Scan for the cell matching the given text and deliver its [X, Y] coordinate at center. 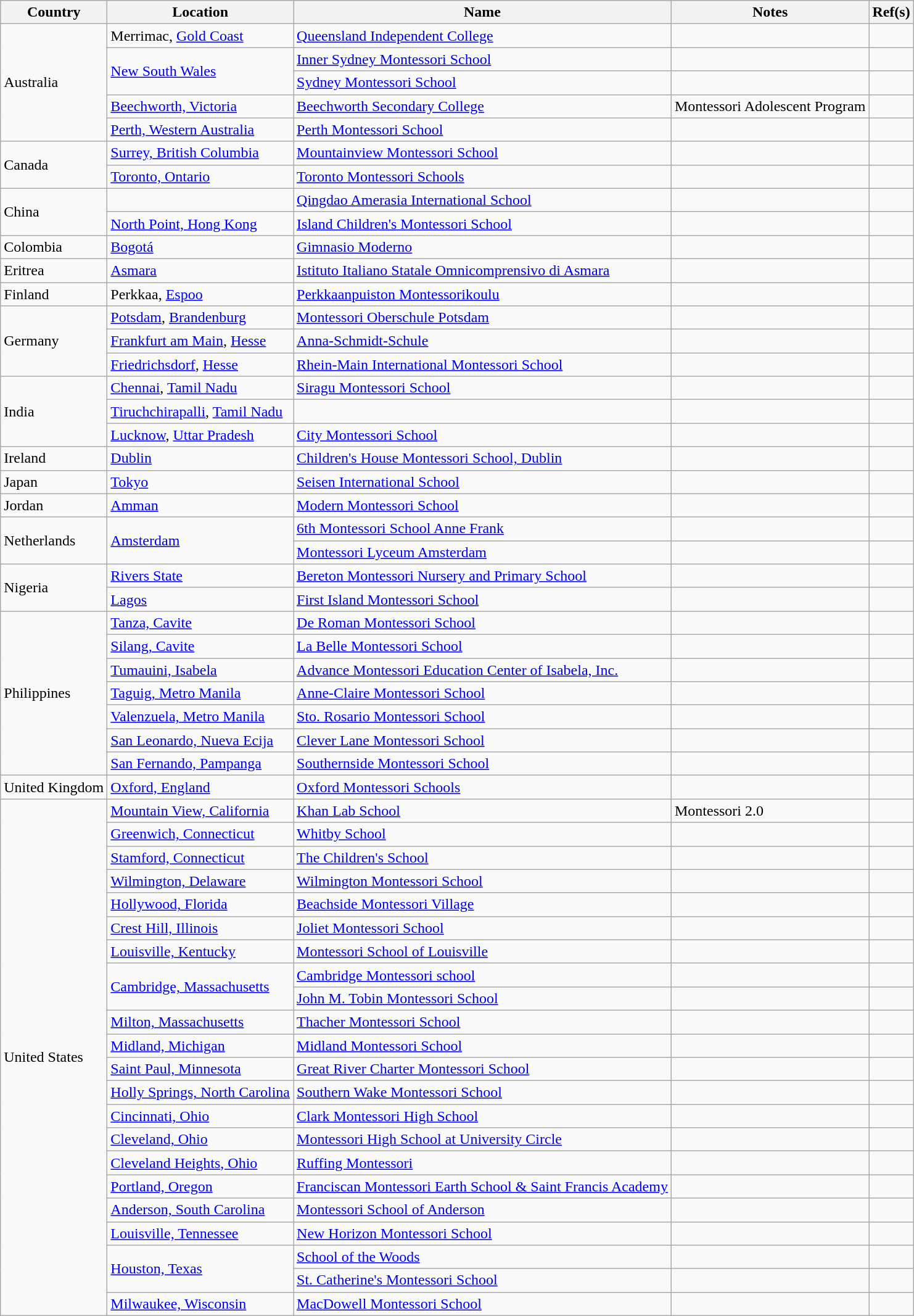
Queensland Independent College [482, 36]
Friedrichsdorf, Hesse [200, 365]
Portland, Oregon [200, 1186]
Jordan [54, 505]
Wilmington Montessori School [482, 881]
Merrimac, Gold Coast [200, 36]
New South Wales [200, 71]
City Montessori School [482, 435]
Country [54, 12]
Australia [54, 83]
India [54, 412]
Philippines [54, 693]
Siragu Montessori School [482, 388]
Modern Montessori School [482, 505]
Amman [200, 505]
Mountain View, California [200, 811]
Oxford, England [200, 787]
Beachside Montessori Village [482, 904]
Louisville, Kentucky [200, 951]
Beechworth, Victoria [200, 106]
St. Catherine's Montessori School [482, 1280]
Houston, Texas [200, 1268]
Seisen International School [482, 482]
Stamford, Connecticut [200, 858]
Midland Montessori School [482, 1046]
Chennai, Tamil Nadu [200, 388]
Eritrea [54, 270]
Tanza, Cavite [200, 623]
Perth, Western Australia [200, 130]
Franciscan Montessori Earth School & Saint Francis Academy [482, 1186]
Frankfurt am Main, Hesse [200, 341]
Milwaukee, Wisconsin [200, 1304]
Cambridge, Massachusetts [200, 987]
Taguig, Metro Manila [200, 693]
Amsterdam [200, 540]
Anna-Schmidt-Schule [482, 341]
Midland, Michigan [200, 1046]
Mountainview Montessori School [482, 153]
Crest Hill, Illinois [200, 928]
Tumauini, Isabela [200, 669]
Nigeria [54, 587]
Montessori 2.0 [770, 811]
School of the Woods [482, 1257]
MacDowell Montessori School [482, 1304]
Colombia [54, 247]
Inner Sydney Montessori School [482, 59]
Khan Lab School [482, 811]
Holly Springs, North Carolina [200, 1093]
Louisville, Tennessee [200, 1233]
Ruffing Montessori [482, 1163]
Montessori School of Anderson [482, 1210]
La Belle Montessori School [482, 646]
Rhein-Main International Montessori School [482, 365]
Southernside Montessori School [482, 764]
China [54, 212]
Qingdao Amerasia International School [482, 200]
Beechworth Secondary College [482, 106]
Canada [54, 165]
New Horizon Montessori School [482, 1233]
Bogotá [200, 247]
Clark Montessori High School [482, 1116]
San Leonardo, Nueva Ecija [200, 740]
Joliet Montessori School [482, 928]
John M. Tobin Montessori School [482, 998]
Clever Lane Montessori School [482, 740]
Whitby School [482, 834]
Hollywood, Florida [200, 904]
Notes [770, 12]
Wilmington, Delaware [200, 881]
De Roman Montessori School [482, 623]
Rivers State [200, 576]
Asmara [200, 270]
Island Children's Montessori School [482, 223]
Montessori High School at University Circle [482, 1140]
Name [482, 12]
Toronto, Ontario [200, 176]
Lagos [200, 599]
United States [54, 1057]
Lucknow, Uttar Pradesh [200, 435]
Ireland [54, 458]
Istituto Italiano Statale Omnicomprensivo di Asmara [482, 270]
Cambridge Montessori school [482, 975]
Greenwich, Connecticut [200, 834]
Children's House Montessori School, Dublin [482, 458]
Montessori Lyceum Amsterdam [482, 552]
Dublin [200, 458]
Toronto Montessori Schools [482, 176]
Potsdam, Brandenburg [200, 318]
Ref(s) [891, 12]
Tiruchchirapalli, Tamil Nadu [200, 412]
Germany [54, 341]
Silang, Cavite [200, 646]
San Fernando, Pampanga [200, 764]
Anne-Claire Montessori School [482, 693]
Montessori School of Louisville [482, 951]
Sydney Montessori School [482, 83]
Southern Wake Montessori School [482, 1093]
Advance Montessori Education Center of Isabela, Inc. [482, 669]
Bereton Montessori Nursery and Primary School [482, 576]
Cleveland Heights, Ohio [200, 1163]
Montessori Adolescent Program [770, 106]
Location [200, 12]
First Island Montessori School [482, 599]
Thacher Montessori School [482, 1022]
Finland [54, 294]
Sto. Rosario Montessori School [482, 717]
Milton, Massachusetts [200, 1022]
Saint Paul, Minnesota [200, 1069]
North Point, Hong Kong [200, 223]
Cincinnati, Ohio [200, 1116]
Anderson, South Carolina [200, 1210]
Perth Montessori School [482, 130]
United Kingdom [54, 787]
6th Montessori School Anne Frank [482, 529]
Surrey, British Columbia [200, 153]
Tokyo [200, 482]
Netherlands [54, 540]
Gimnasio Moderno [482, 247]
Perkkaa, Espoo [200, 294]
Great River Charter Montessori School [482, 1069]
Japan [54, 482]
Oxford Montessori Schools [482, 787]
The Children's School [482, 858]
Cleveland, Ohio [200, 1140]
Montessori Oberschule Potsdam [482, 318]
Valenzuela, Metro Manila [200, 717]
Perkkaanpuiston Montessorikoulu [482, 294]
